Find where the given text appears and provide that cell's center as [X, Y] coordinate. 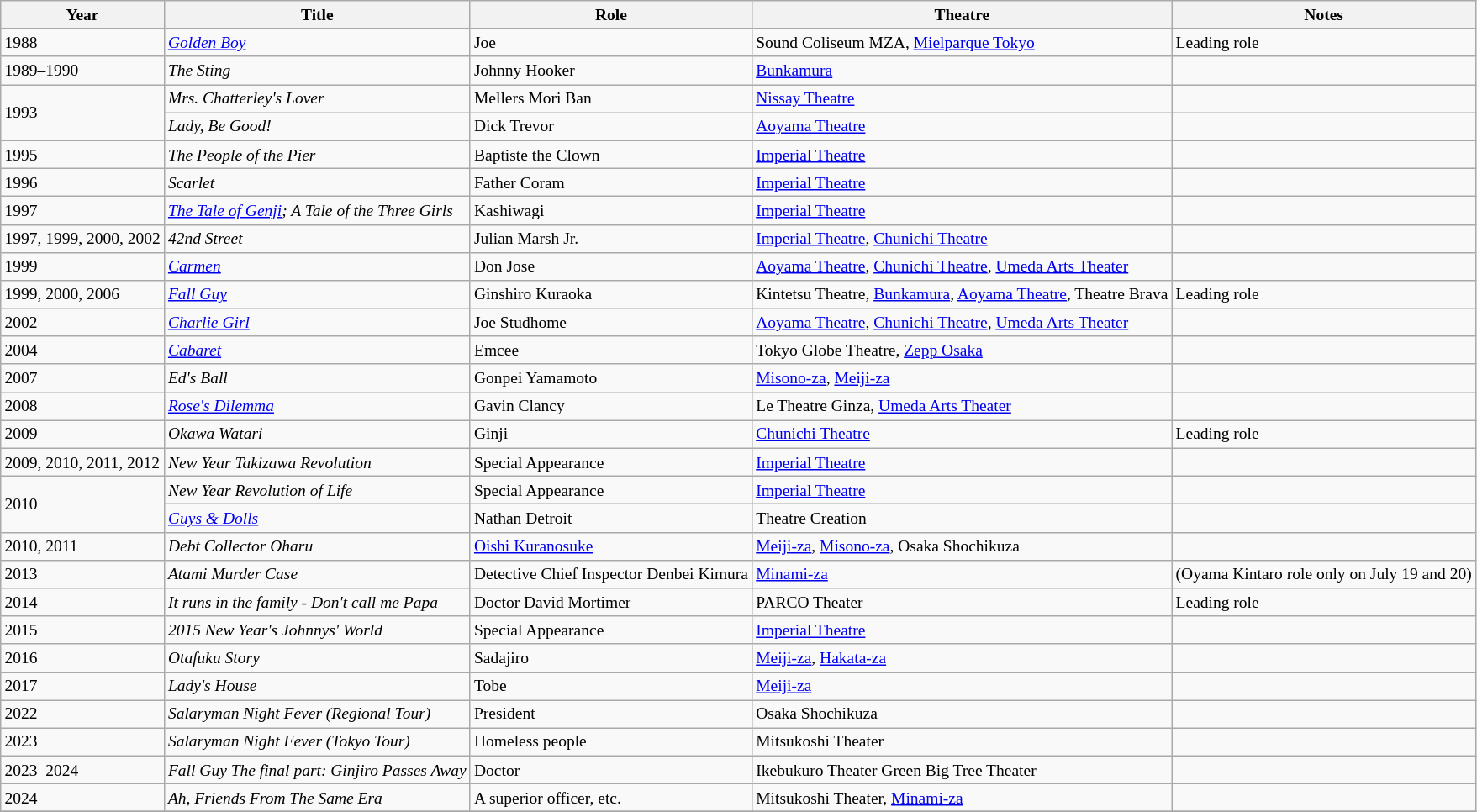
The Tale of Genji; A Tale of the Three Girls [317, 210]
Mrs. Chatterley's Lover [317, 99]
Title [317, 15]
1999 [82, 266]
2004 [82, 350]
Ikebukuro Theater Green Big Tree Theater [962, 770]
Don Jose [610, 266]
Meiji-za [962, 686]
2015 New Year's Johnnys' World [317, 630]
PARCO Theater [962, 602]
(Oyama Kintaro role only on July 19 and 20) [1323, 573]
1988 [82, 42]
2023–2024 [82, 770]
The People of the Pier [317, 155]
Mitsukoshi Theater [962, 741]
Kashiwagi [610, 210]
Misono-za, Meiji-za [962, 378]
Detective Chief Inspector Denbei Kimura [610, 573]
Mellers Mori Ban [610, 99]
Otafuku Story [317, 657]
Doctor [610, 770]
1995 [82, 155]
Debt Collector Oharu [317, 546]
Charlie Girl [317, 323]
Minami-za [962, 573]
Fall Guy The final part: Ginjiro Passes Away [317, 770]
Meiji-za, Hakata-za [962, 657]
President [610, 714]
2013 [82, 573]
2002 [82, 323]
2022 [82, 714]
Ginji [610, 434]
Oishi Kuranosuke [610, 546]
Salaryman Night Fever (Tokyo Tour) [317, 741]
Atami Murder Case [317, 573]
Theatre Creation [962, 518]
2009, 2010, 2011, 2012 [82, 462]
Nissay Theatre [962, 99]
The Sting [317, 71]
Salaryman Night Fever (Regional Tour) [317, 714]
Role [610, 15]
Joe Studhome [610, 323]
Carmen [317, 266]
Ah, Friends From The Same Era [317, 799]
2024 [82, 799]
Meiji-za, Misono-za, Osaka Shochikuza [962, 546]
Theatre [962, 15]
Osaka Shochikuza [962, 714]
Notes [1323, 15]
1997 [82, 210]
1997, 1999, 2000, 2002 [82, 239]
Ed's Ball [317, 378]
2010, 2011 [82, 546]
2014 [82, 602]
Doctor David Mortimer [610, 602]
Year [82, 15]
Ginshiro Kuraoka [610, 294]
Lady's House [317, 686]
2023 [82, 741]
Okawa Watari [317, 434]
Homeless people [610, 741]
Emcee [610, 350]
2009 [82, 434]
Nathan Detroit [610, 518]
Guys & Dolls [317, 518]
Cabaret [317, 350]
Dick Trevor [610, 126]
2017 [82, 686]
Father Coram [610, 182]
1999, 2000, 2006 [82, 294]
1989–1990 [82, 71]
Bunkamura [962, 71]
Sound Coliseum MZA, Mielparque Tokyo [962, 42]
New Year Revolution of Life [317, 491]
Le Theatre Ginza, Umeda Arts Theater [962, 407]
Scarlet [317, 182]
Kintetsu Theatre, Bunkamura, Aoyama Theatre, Theatre Brava [962, 294]
Gonpei Yamamoto [610, 378]
Joe [610, 42]
Chunichi Theatre [962, 434]
Fall Guy [317, 294]
Julian Marsh Jr. [610, 239]
Gavin Clancy [610, 407]
Aoyama Theatre [962, 126]
Lady, Be Good! [317, 126]
Sadajiro [610, 657]
Tokyo Globe Theatre, Zepp Osaka [962, 350]
1996 [82, 182]
2015 [82, 630]
Baptiste the Clown [610, 155]
Imperial Theatre, Chunichi Theatre [962, 239]
Johnny Hooker [610, 71]
It runs in the family - Don't call me Papa [317, 602]
A superior officer, etc. [610, 799]
Mitsukoshi Theater, Minami-za [962, 799]
42nd Street [317, 239]
1993 [82, 113]
Golden Boy [317, 42]
Tobe [610, 686]
2007 [82, 378]
2008 [82, 407]
2010 [82, 504]
Rose's Dilemma [317, 407]
New Year Takizawa Revolution [317, 462]
2016 [82, 657]
